Return the (X, Y) coordinate for the center point of the cell that contains the specified text.  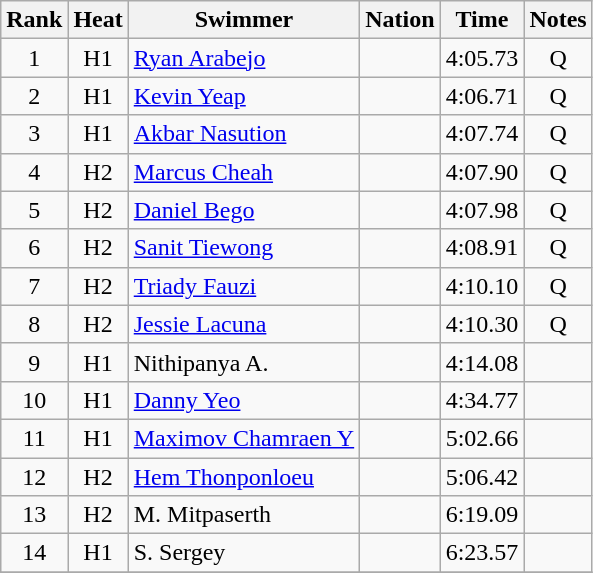
Sanit Tiewong (244, 248)
5:06.42 (482, 477)
7 (34, 286)
9 (34, 362)
4:10.30 (482, 324)
6:19.09 (482, 515)
14 (34, 553)
4:10.10 (482, 286)
4:08.91 (482, 248)
Nation (400, 20)
10 (34, 400)
3 (34, 134)
Danny Yeo (244, 400)
6:23.57 (482, 553)
Notes (558, 20)
4:07.98 (482, 210)
5:02.66 (482, 438)
S. Sergey (244, 553)
4:07.74 (482, 134)
8 (34, 324)
2 (34, 96)
4 (34, 172)
Triady Fauzi (244, 286)
Marcus Cheah (244, 172)
Hem Thonponloeu (244, 477)
4:06.71 (482, 96)
1 (34, 58)
11 (34, 438)
M. Mitpaserth (244, 515)
Heat (98, 20)
Rank (34, 20)
13 (34, 515)
Ryan Arabejo (244, 58)
Maximov Chamraen Y (244, 438)
Akbar Nasution (244, 134)
Kevin Yeap (244, 96)
4:14.08 (482, 362)
6 (34, 248)
Swimmer (244, 20)
12 (34, 477)
4:05.73 (482, 58)
Nithipanya A. (244, 362)
Time (482, 20)
4:34.77 (482, 400)
4:07.90 (482, 172)
Jessie Lacuna (244, 324)
Daniel Bego (244, 210)
5 (34, 210)
